From the cell containing the given text, extract its center point as (x, y) coordinate. 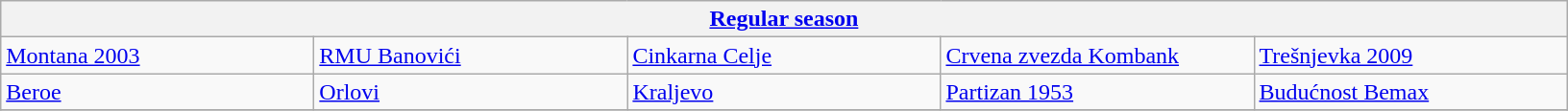
Cinkarna Celje (784, 55)
Regular season (784, 19)
Kraljevo (784, 92)
Crvena zvezda Kombank (1097, 55)
Budućnost Bemax (1410, 92)
Partizan 1953 (1097, 92)
RMU Banovići (471, 55)
Trešnjevka 2009 (1410, 55)
Orlovi (471, 92)
Montana 2003 (158, 55)
Beroe (158, 92)
